Return the (x, y) coordinate for the center point of the cell that contains the specified text.  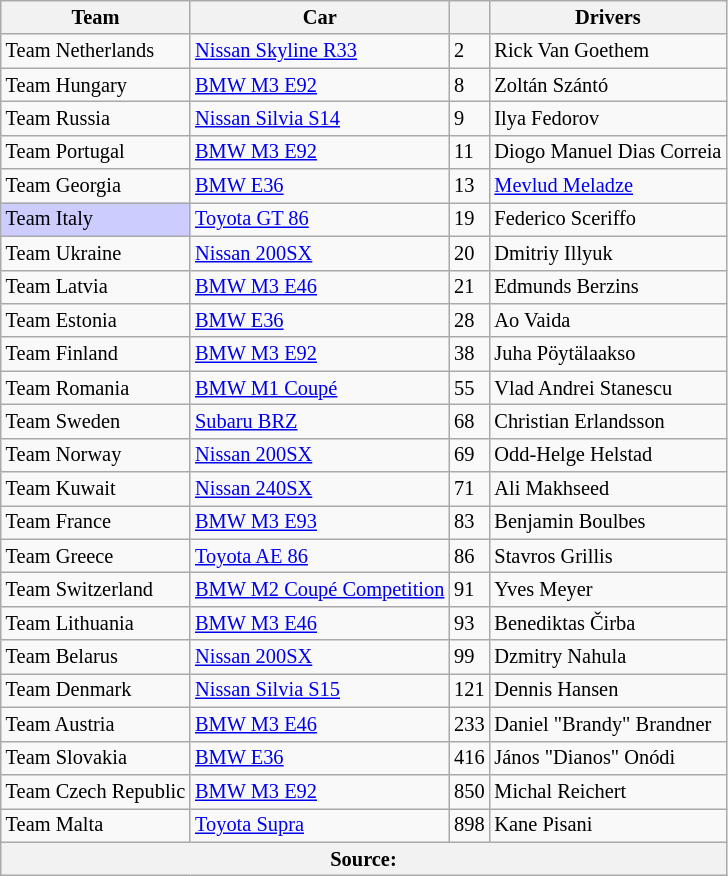
Rick Van Goethem (608, 51)
13 (469, 186)
Stavros Grillis (608, 556)
Nissan 240SX (320, 489)
Team Ukraine (96, 253)
János "Dianos" Onódi (608, 758)
Odd-Helge Helstad (608, 455)
Dzmitry Nahula (608, 657)
Team Slovakia (96, 758)
28 (469, 320)
Kane Pisani (608, 825)
83 (469, 522)
BMW M3 E93 (320, 522)
Daniel "Brandy" Brandner (608, 724)
Team Romania (96, 388)
Ali Makhseed (608, 489)
Team Kuwait (96, 489)
Team Lithuania (96, 623)
Subaru BRZ (320, 421)
Team Belarus (96, 657)
Juha Pöytälaakso (608, 354)
Vlad Andrei Stanescu (608, 388)
Edmunds Berzins (608, 287)
Ilya Fedorov (608, 118)
Team Portugal (96, 152)
Diogo Manuel Dias Correia (608, 152)
Team Italy (96, 219)
Benediktas Čirba (608, 623)
9 (469, 118)
Toyota GT 86 (320, 219)
11 (469, 152)
Dennis Hansen (608, 690)
233 (469, 724)
Team Switzerland (96, 589)
Team Hungary (96, 85)
2 (469, 51)
Team Austria (96, 724)
Team Finland (96, 354)
416 (469, 758)
Christian Erlandsson (608, 421)
Ao Vaida (608, 320)
Team Denmark (96, 690)
19 (469, 219)
Nissan Silvia S15 (320, 690)
Team Estonia (96, 320)
BMW M2 Coupé Competition (320, 589)
Nissan Skyline R33 (320, 51)
898 (469, 825)
Team France (96, 522)
Team Greece (96, 556)
Michal Reichert (608, 791)
850 (469, 791)
93 (469, 623)
69 (469, 455)
Benjamin Boulbes (608, 522)
21 (469, 287)
55 (469, 388)
BMW M1 Coupé (320, 388)
Team (96, 17)
Federico Sceriffo (608, 219)
Car (320, 17)
Yves Meyer (608, 589)
20 (469, 253)
38 (469, 354)
Team Russia (96, 118)
Source: (364, 859)
Team Norway (96, 455)
99 (469, 657)
Team Latvia (96, 287)
71 (469, 489)
8 (469, 85)
Team Georgia (96, 186)
Nissan Silvia S14 (320, 118)
Mevlud Meladze (608, 186)
Zoltán Szántó (608, 85)
91 (469, 589)
68 (469, 421)
Dmitriy Illyuk (608, 253)
Drivers (608, 17)
Team Malta (96, 825)
Toyota Supra (320, 825)
Team Netherlands (96, 51)
Toyota AE 86 (320, 556)
Team Czech Republic (96, 791)
Team Sweden (96, 421)
86 (469, 556)
121 (469, 690)
